Return [X, Y] of the center of cell containing provided text 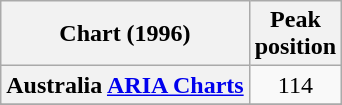
Peakposition [295, 34]
114 [295, 85]
Chart (1996) [125, 34]
Australia ARIA Charts [125, 85]
